Locate the cell with the specified text and output its [X, Y] center coordinate. 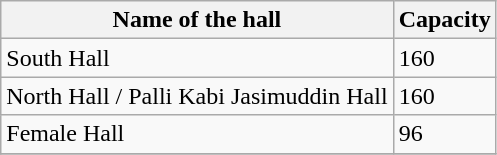
South Hall [197, 58]
Name of the hall [197, 20]
96 [444, 134]
North Hall / Palli Kabi Jasimuddin Hall [197, 96]
Capacity [444, 20]
Female Hall [197, 134]
